For the text-containing cell, return its midpoint in (x, y) coordinate format. 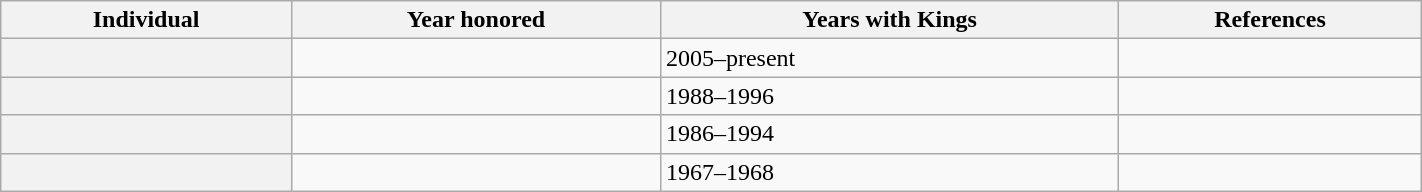
References (1270, 20)
1986–1994 (889, 134)
1967–1968 (889, 172)
Individual (146, 20)
1988–1996 (889, 96)
Years with Kings (889, 20)
Year honored (476, 20)
2005–present (889, 58)
